For the text-containing cell, return its midpoint in [X, Y] coordinate format. 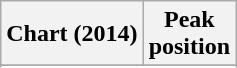
Chart (2014) [72, 34]
Peakposition [189, 34]
